Output the (X, Y) coordinate of the center of the cell containing the given text.  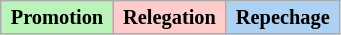
Repechage (283, 17)
Relegation (170, 17)
Promotion (57, 17)
